Return (X, Y) of the center of cell containing provided text 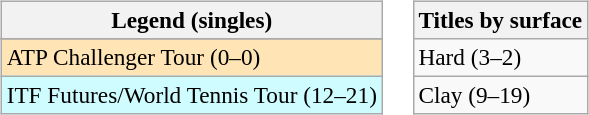
ITF Futures/World Tennis Tour (12–21) (192, 95)
ATP Challenger Tour (0–0) (192, 57)
Clay (9–19) (500, 95)
Titles by surface (500, 20)
Hard (3–2) (500, 57)
Legend (singles) (192, 20)
